Locate the cell with the specified text and output its [X, Y] center coordinate. 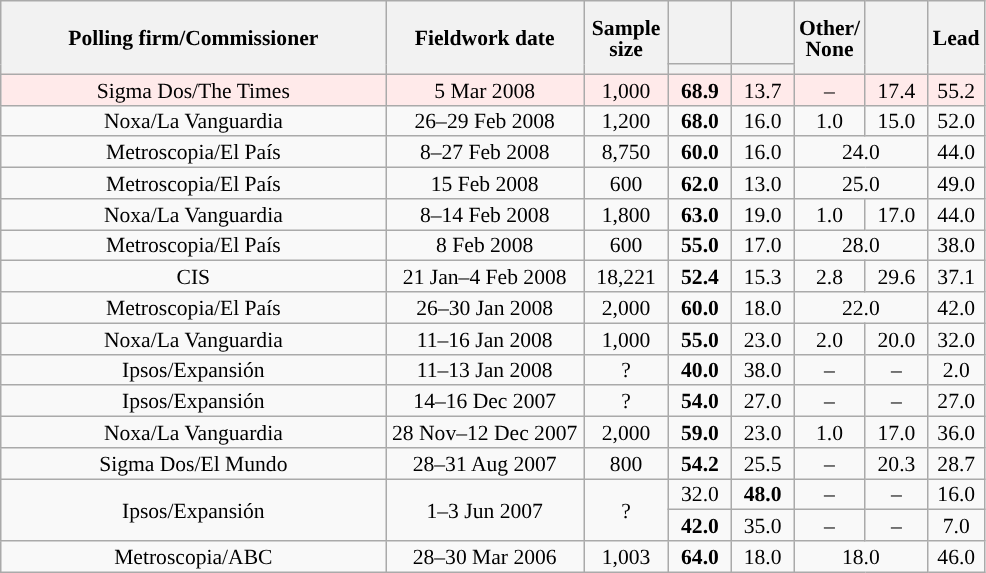
68.9 [700, 90]
15.0 [896, 120]
11–16 Jan 2008 [485, 338]
29.6 [896, 276]
2.8 [830, 276]
Polling firm/Commissioner [194, 38]
52.4 [700, 276]
8–27 Feb 2008 [485, 152]
Sample size [626, 38]
52.0 [956, 120]
26–30 Jan 2008 [485, 308]
Fieldwork date [485, 38]
1,003 [626, 556]
7.0 [956, 526]
1,800 [626, 214]
21 Jan–4 Feb 2008 [485, 276]
1–3 Jun 2007 [485, 510]
19.0 [762, 214]
28.7 [956, 464]
62.0 [700, 184]
25.0 [861, 184]
15.3 [762, 276]
46.0 [956, 556]
37.1 [956, 276]
55.2 [956, 90]
8 Feb 2008 [485, 246]
20.0 [896, 338]
26–29 Feb 2008 [485, 120]
63.0 [700, 214]
18,221 [626, 276]
CIS [194, 276]
25.5 [762, 464]
5 Mar 2008 [485, 90]
54.2 [700, 464]
14–16 Dec 2007 [485, 402]
28–30 Mar 2006 [485, 556]
17.4 [896, 90]
36.0 [956, 432]
Other/None [830, 38]
49.0 [956, 184]
54.0 [700, 402]
68.0 [700, 120]
Sigma Dos/El Mundo [194, 464]
40.0 [700, 370]
1,200 [626, 120]
8–14 Feb 2008 [485, 214]
24.0 [861, 152]
20.3 [896, 464]
35.0 [762, 526]
28.0 [861, 246]
59.0 [700, 432]
48.0 [762, 494]
15 Feb 2008 [485, 184]
64.0 [700, 556]
800 [626, 464]
13.7 [762, 90]
13.0 [762, 184]
Sigma Dos/The Times [194, 90]
Lead [956, 38]
28 Nov–12 Dec 2007 [485, 432]
8,750 [626, 152]
Metroscopia/ABC [194, 556]
11–13 Jan 2008 [485, 370]
28–31 Aug 2007 [485, 464]
22.0 [861, 308]
